Scan for the cell matching the given text and deliver its (X, Y) coordinate at center. 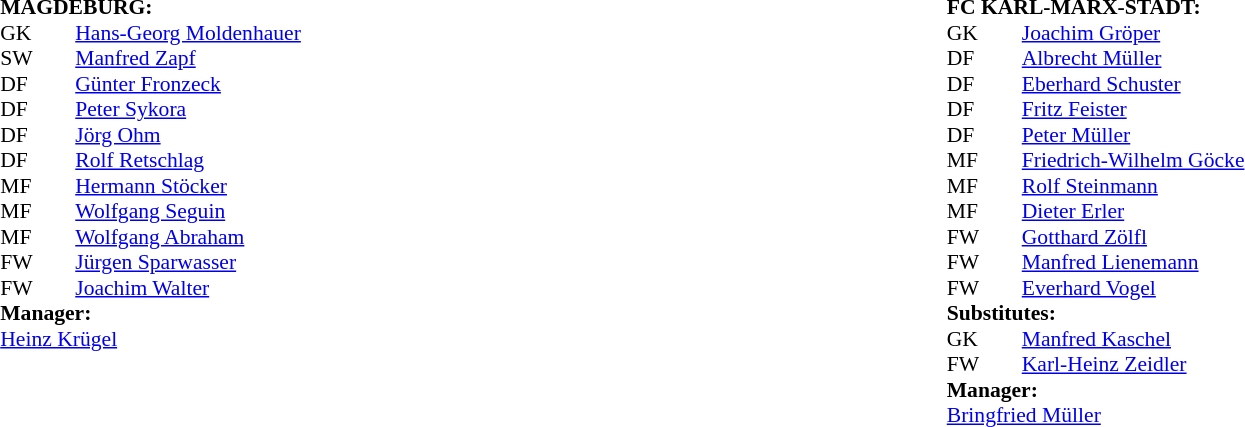
Manfred Zapf (225, 59)
Manager: (188, 313)
Wolfgang Abraham (225, 237)
Peter Sykora (225, 109)
Jörg Ohm (225, 135)
Jürgen Sparwasser (225, 263)
Wolfgang Seguin (225, 211)
Hans-Georg Moldenhauer (225, 33)
Joachim Walter (225, 288)
SW (19, 59)
Günter Fronzeck (225, 84)
Rolf Retschlag (225, 161)
Hermann Stöcker (225, 186)
Heinz Krügel (188, 339)
